Capture the cell that displays the provided text and extract its (X, Y) central coordinate. 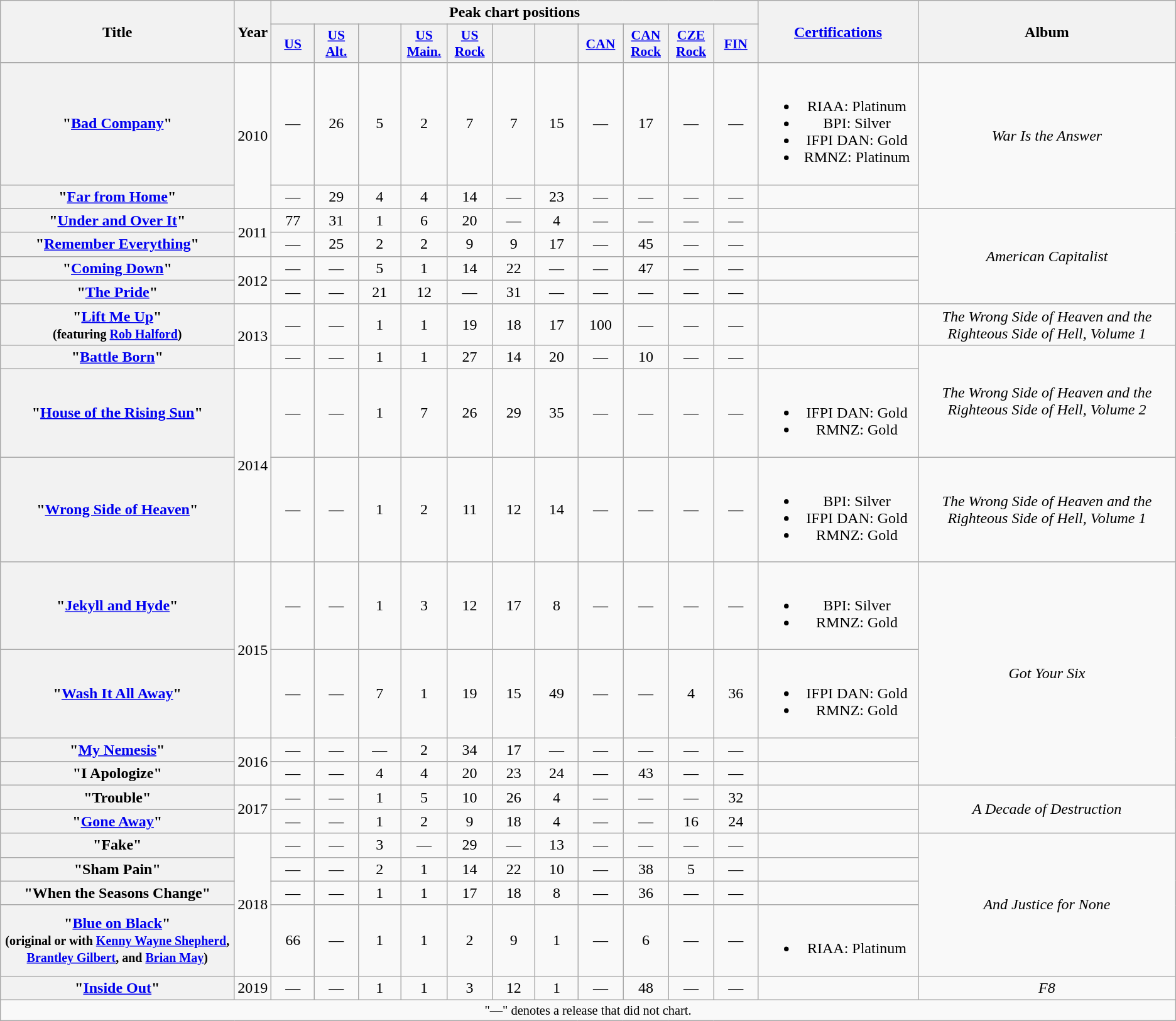
FIN (736, 44)
CAN (601, 44)
RIAA: Platinum (838, 941)
"The Pride" (117, 292)
13 (557, 845)
F8 (1047, 988)
2012 (253, 280)
"Trouble" (117, 797)
100 (601, 324)
2017 (253, 809)
"Coming Down" (117, 268)
34 (470, 750)
"House of the Rising Sun" (117, 413)
CANRock (646, 44)
49 (557, 694)
"Jekyll and Hyde" (117, 606)
2016 (253, 762)
Year (253, 31)
USRock (470, 44)
Certifications (838, 31)
"—" denotes a release that did not chart. (588, 1010)
2018 (253, 904)
2010 (253, 136)
45 (646, 244)
66 (293, 941)
"Bad Company" (117, 124)
"Sham Pain" (117, 869)
CZERock (691, 44)
77 (293, 220)
"Battle Born" (117, 357)
47 (646, 268)
Album (1047, 31)
Peak chart positions (515, 13)
"When the Seasons Change" (117, 893)
"Wrong Side of Heaven" (117, 510)
"Remember Everything" (117, 244)
BPI: SilverIFPI DAN: GoldRMNZ: Gold (838, 510)
16 (691, 821)
American Capitalist (1047, 256)
"Lift Me Up"(featuring Rob Halford) (117, 324)
Title (117, 31)
2015 (253, 650)
"Blue on Black"(original or with Kenny Wayne Shepherd, Brantley Gilbert, and Brian May) (117, 941)
The Wrong Side of Heaven and the Righteous Side of Hell, Volume 2 (1047, 401)
USMain. (423, 44)
48 (646, 988)
2013 (253, 337)
And Justice for None (1047, 904)
Got Your Six (1047, 674)
2019 (253, 988)
War Is the Answer (1047, 136)
"Fake" (117, 845)
"Under and Over It" (117, 220)
2014 (253, 465)
"Inside Out" (117, 988)
RIAA: PlatinumBPI: SilverIFPI DAN: GoldRMNZ: Platinum (838, 124)
38 (646, 869)
USAlt. (336, 44)
11 (470, 510)
A Decade of Destruction (1047, 809)
35 (557, 413)
"My Nemesis" (117, 750)
25 (336, 244)
"Wash It All Away" (117, 694)
US (293, 44)
32 (736, 797)
"Far from Home" (117, 197)
"Gone Away" (117, 821)
27 (470, 357)
"I Apologize" (117, 774)
2011 (253, 232)
BPI: SilverRMNZ: Gold (838, 606)
21 (379, 292)
43 (646, 774)
